Return [X, Y] of the center of cell containing provided text 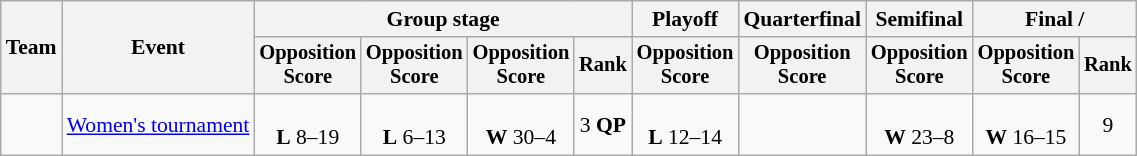
Women's tournament [158, 124]
3 QP [603, 124]
L 8–19 [308, 124]
Team [32, 48]
Event [158, 48]
Playoff [686, 19]
L 12–14 [686, 124]
Quarterfinal [802, 19]
L 6–13 [414, 124]
Final / [1055, 19]
Group stage [442, 19]
W 23–8 [920, 124]
Semifinal [920, 19]
W 30–4 [522, 124]
W 16–15 [1026, 124]
9 [1108, 124]
